Provide the [X, Y] coordinate of the cell's center where the given text is located.  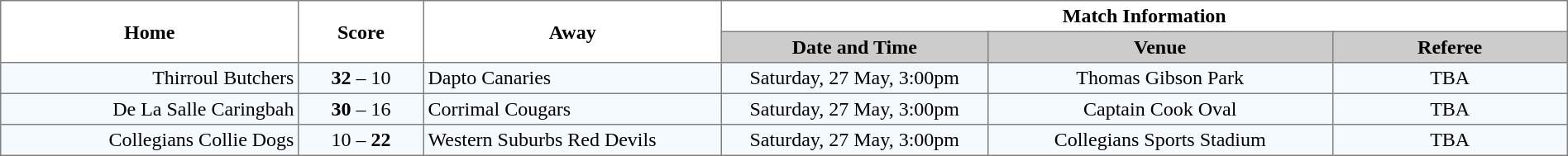
Thirroul Butchers [150, 78]
De La Salle Caringbah [150, 109]
Western Suburbs Red Devils [572, 140]
Match Information [1145, 17]
10 – 22 [361, 140]
30 – 16 [361, 109]
Away [572, 31]
Thomas Gibson Park [1159, 78]
Date and Time [854, 47]
32 – 10 [361, 78]
Collegians Collie Dogs [150, 140]
Dapto Canaries [572, 78]
Score [361, 31]
Captain Cook Oval [1159, 109]
Corrimal Cougars [572, 109]
Collegians Sports Stadium [1159, 140]
Referee [1450, 47]
Home [150, 31]
Venue [1159, 47]
